Scan for the cell matching the given text and deliver its (x, y) coordinate at center. 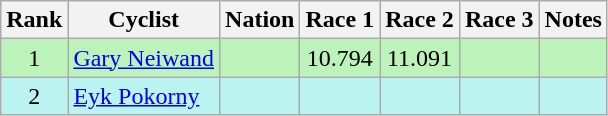
Nation (260, 20)
Race 3 (499, 20)
2 (34, 96)
10.794 (340, 58)
Gary Neiwand (144, 58)
Rank (34, 20)
11.091 (420, 58)
Cyclist (144, 20)
Race 2 (420, 20)
Eyk Pokorny (144, 96)
1 (34, 58)
Notes (573, 20)
Race 1 (340, 20)
